Provide the (X, Y) coordinate of the cell's center where the given text is located.  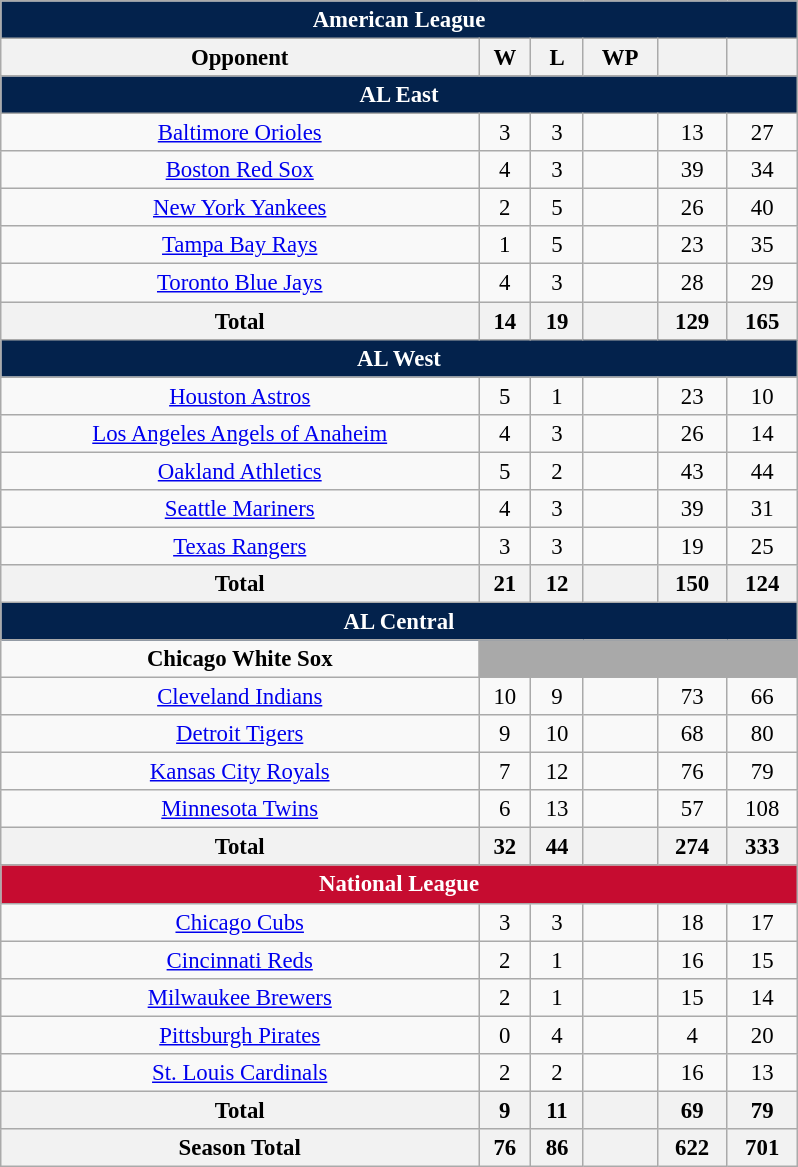
AL West (399, 358)
43 (692, 471)
Detroit Tigers (240, 734)
Baltimore Orioles (240, 133)
Cleveland Indians (240, 696)
6 (505, 809)
L (557, 57)
AL East (399, 95)
Minnesota Twins (240, 809)
St. Louis Cardinals (240, 1072)
86 (557, 1148)
28 (692, 283)
333 (762, 847)
Cincinnati Reds (240, 960)
31 (762, 508)
0 (505, 1035)
AL Central (399, 621)
32 (505, 847)
701 (762, 1148)
18 (692, 922)
73 (692, 696)
25 (762, 546)
66 (762, 696)
165 (762, 321)
69 (692, 1110)
WP (620, 57)
American League (399, 20)
Seattle Mariners (240, 508)
New York Yankees (240, 208)
35 (762, 245)
108 (762, 809)
622 (692, 1148)
34 (762, 170)
Oakland Athletics (240, 471)
Tampa Bay Rays (240, 245)
Chicago White Sox (240, 659)
Chicago Cubs (240, 922)
Toronto Blue Jays (240, 283)
W (505, 57)
Opponent (240, 57)
129 (692, 321)
Milwaukee Brewers (240, 997)
Season Total (240, 1148)
7 (505, 772)
29 (762, 283)
124 (762, 584)
Texas Rangers (240, 546)
27 (762, 133)
17 (762, 922)
National League (399, 884)
21 (505, 584)
150 (692, 584)
68 (692, 734)
Los Angeles Angels of Anaheim (240, 433)
80 (762, 734)
Pittsburgh Pirates (240, 1035)
20 (762, 1035)
40 (762, 208)
274 (692, 847)
Kansas City Royals (240, 772)
57 (692, 809)
11 (557, 1110)
Boston Red Sox (240, 170)
Houston Astros (240, 396)
